Return the [x, y] coordinate for the center point of the cell that contains the specified text.  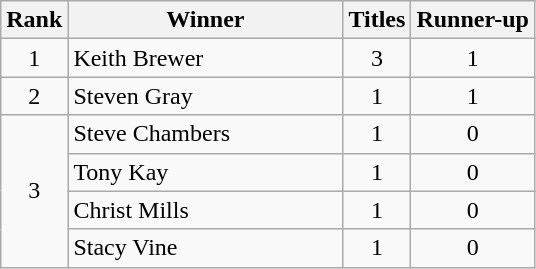
Steven Gray [206, 96]
Tony Kay [206, 172]
Winner [206, 20]
Titles [377, 20]
Stacy Vine [206, 248]
Keith Brewer [206, 58]
Christ Mills [206, 210]
Steve Chambers [206, 134]
2 [34, 96]
Rank [34, 20]
Runner-up [473, 20]
